From the cell containing the given text, extract its center point as (x, y) coordinate. 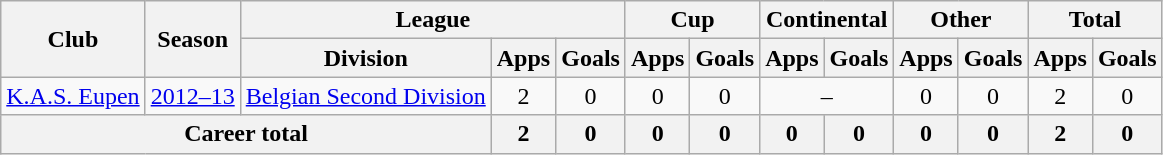
K.A.S. Eupen (73, 96)
Other (961, 20)
Season (192, 39)
– (827, 96)
Career total (246, 134)
Belgian Second Division (366, 96)
Total (1095, 20)
Cup (692, 20)
Club (73, 39)
League (432, 20)
2012–13 (192, 96)
Continental (827, 20)
Division (366, 58)
